Locate the cell with the specified text and output its (X, Y) center coordinate. 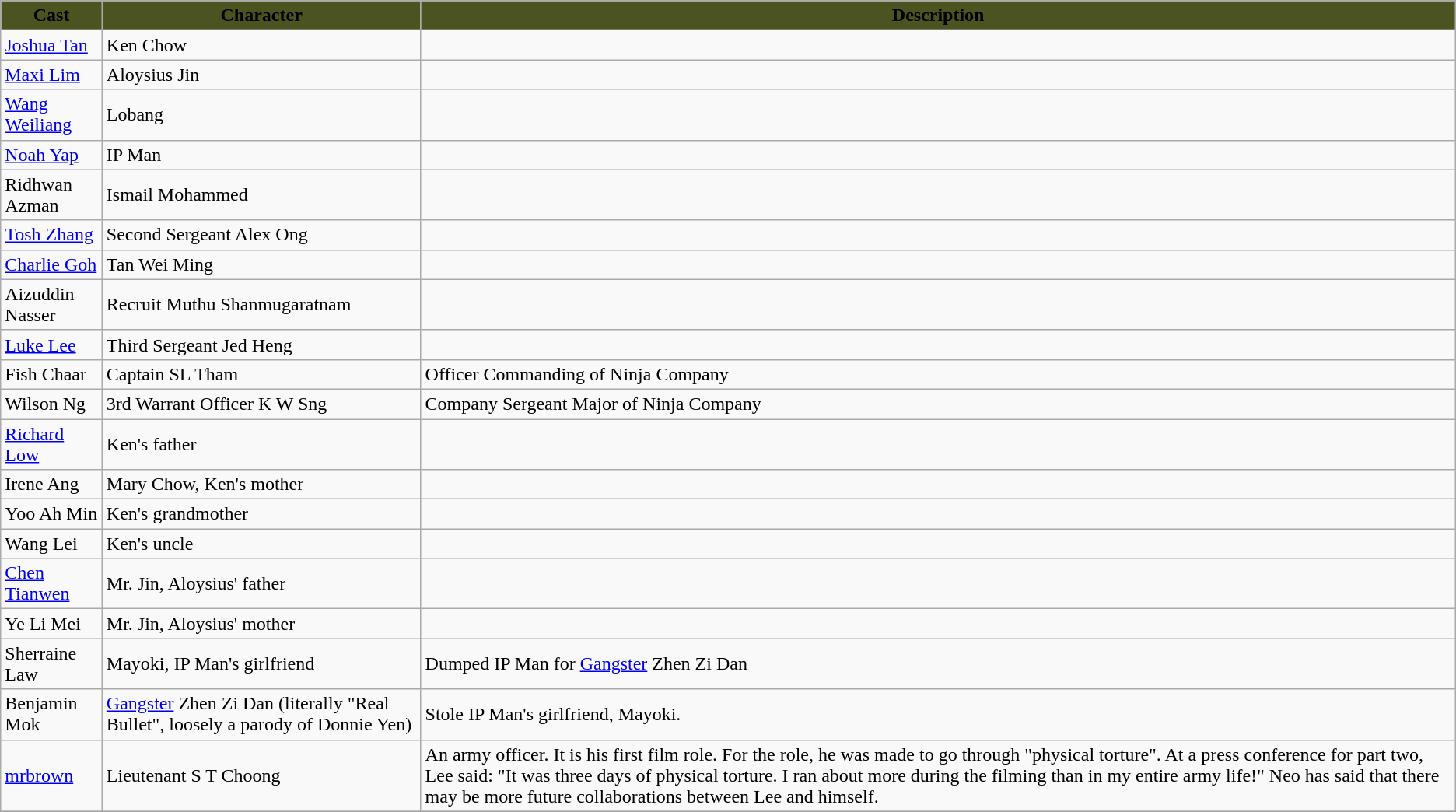
Fish Chaar (51, 374)
Stole IP Man's girlfriend, Mayoki. (938, 714)
Aloysius Jin (261, 75)
Gangster Zhen Zi Dan (literally "Real Bullet", loosely a parody of Donnie Yen) (261, 714)
Ken's uncle (261, 544)
mrbrown (51, 775)
Charlie Goh (51, 264)
Maxi Lim (51, 75)
Mr. Jin, Aloysius' mother (261, 624)
Ken Chow (261, 45)
3rd Warrant Officer K W Sng (261, 404)
Ken's grandmother (261, 514)
Mayoki, IP Man's girlfriend (261, 664)
Richard Low (51, 443)
Ken's father (261, 443)
Noah Yap (51, 155)
Benjamin Mok (51, 714)
Mr. Jin, Aloysius' father (261, 583)
Tosh Zhang (51, 235)
Cast (51, 16)
Wang Weiliang (51, 115)
Ismail Mohammed (261, 194)
Lieutenant S T Choong (261, 775)
Description (938, 16)
Recruit Muthu Shanmugaratnam (261, 305)
Mary Chow, Ken's mother (261, 485)
Chen Tianwen (51, 583)
Joshua Tan (51, 45)
Lobang (261, 115)
Luke Lee (51, 345)
Sherraine Law (51, 664)
Dumped IP Man for Gangster Zhen Zi Dan (938, 664)
Character (261, 16)
Second Sergeant Alex Ong (261, 235)
Ridhwan Azman (51, 194)
Company Sergeant Major of Ninja Company (938, 404)
IP Man (261, 155)
Yoo Ah Min (51, 514)
Irene Ang (51, 485)
Captain SL Tham (261, 374)
Third Sergeant Jed Heng (261, 345)
Wang Lei (51, 544)
Tan Wei Ming (261, 264)
Wilson Ng (51, 404)
Ye Li Mei (51, 624)
Officer Commanding of Ninja Company (938, 374)
Aizuddin Nasser (51, 305)
